Output the [X, Y] coordinate of the center of the cell containing the given text.  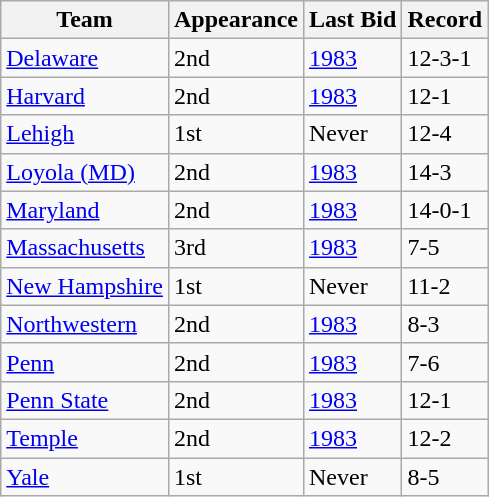
8-3 [445, 324]
Team [85, 20]
14-0-1 [445, 210]
7-6 [445, 362]
3rd [236, 248]
Penn State [85, 400]
Maryland [85, 210]
Lehigh [85, 134]
Delaware [85, 58]
Northwestern [85, 324]
7-5 [445, 248]
Penn [85, 362]
11-2 [445, 286]
8-5 [445, 477]
Loyola (MD) [85, 172]
New Hampshire [85, 286]
14-3 [445, 172]
12-3-1 [445, 58]
Harvard [85, 96]
12-2 [445, 438]
Yale [85, 477]
Massachusetts [85, 248]
Record [445, 20]
12-4 [445, 134]
Temple [85, 438]
Last Bid [352, 20]
Appearance [236, 20]
